Return [X, Y] of the center of cell containing provided text 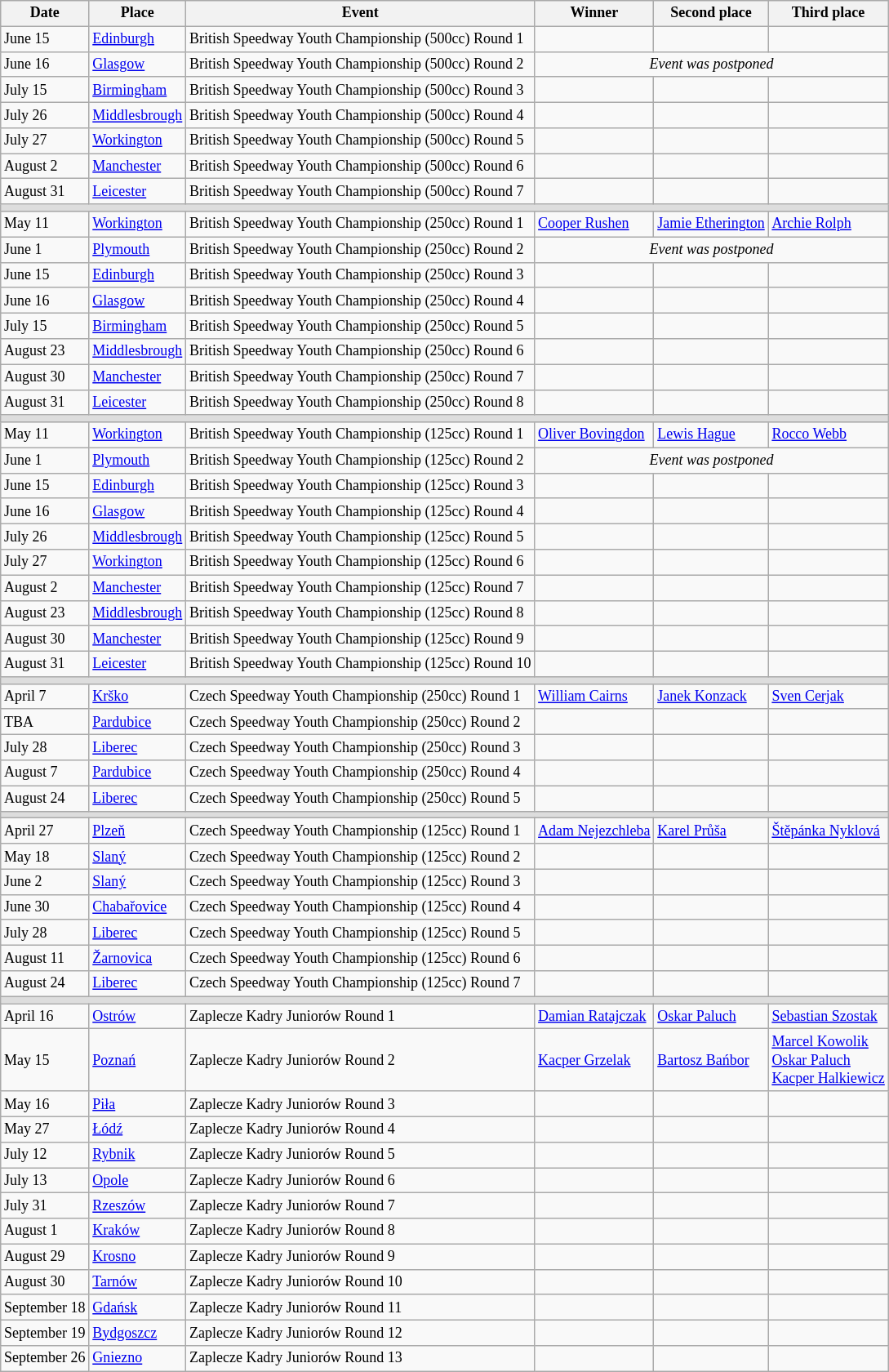
Czech Speedway Youth Championship (125cc) Round 1 [361, 831]
Cooper Rushen [594, 224]
Zaplecze Kadry Juniorów Round 3 [361, 1104]
British Speedway Youth Championship (250cc) Round 8 [361, 402]
September 18 [45, 1307]
Karel Průša [711, 831]
August 11 [45, 959]
Sven Cerjak [828, 696]
British Speedway Youth Championship (125cc) Round 9 [361, 639]
Bartosz Bańbor [711, 1060]
April 27 [45, 831]
British Speedway Youth Championship (125cc) Round 6 [361, 562]
Second place [711, 13]
May 16 [45, 1104]
Damian Ratajczak [594, 1016]
Lewis Hague [711, 434]
Czech Speedway Youth Championship (250cc) Round 1 [361, 696]
Gniezno [137, 1359]
Krško [137, 696]
May 18 [45, 856]
Place [137, 13]
Event [361, 13]
William Cairns [594, 696]
Oskar Paluch [711, 1016]
Czech Speedway Youth Championship (125cc) Round 5 [361, 933]
Zaplecze Kadry Juniorów Round 2 [361, 1060]
Zaplecze Kadry Juniorów Round 8 [361, 1232]
Zaplecze Kadry Juniorów Round 9 [361, 1256]
British Speedway Youth Championship (125cc) Round 10 [361, 663]
September 26 [45, 1359]
April 16 [45, 1016]
Zaplecze Kadry Juniorów Round 1 [361, 1016]
Czech Speedway Youth Championship (250cc) Round 4 [361, 773]
British Speedway Youth Championship (500cc) Round 5 [361, 140]
Czech Speedway Youth Championship (125cc) Round 6 [361, 959]
Czech Speedway Youth Championship (125cc) Round 7 [361, 983]
Rybnik [137, 1155]
June 30 [45, 906]
British Speedway Youth Championship (250cc) Round 4 [361, 301]
Plzeň [137, 831]
July 12 [45, 1155]
Czech Speedway Youth Championship (250cc) Round 2 [361, 722]
Opole [137, 1181]
Zaplecze Kadry Juniorów Round 4 [361, 1129]
September 19 [45, 1333]
British Speedway Youth Championship (125cc) Round 3 [361, 485]
Janek Konzack [711, 696]
British Speedway Youth Championship (250cc) Round 1 [361, 224]
British Speedway Youth Championship (500cc) Round 3 [361, 90]
Štěpánka Nyklová [828, 831]
Piła [137, 1104]
Winner [594, 13]
May 15 [45, 1060]
British Speedway Youth Championship (250cc) Round 5 [361, 325]
Zaplecze Kadry Juniorów Round 5 [361, 1155]
British Speedway Youth Championship (500cc) Round 6 [361, 167]
Gdańsk [137, 1307]
August 29 [45, 1256]
Łódź [137, 1129]
Tarnów [137, 1282]
Bydgoszcz [137, 1333]
May 27 [45, 1129]
British Speedway Youth Championship (500cc) Round 1 [361, 39]
July 31 [45, 1205]
Archie Rolph [828, 224]
Kraków [137, 1232]
August 1 [45, 1232]
June 2 [45, 882]
August 7 [45, 773]
British Speedway Youth Championship (250cc) Round 3 [361, 274]
British Speedway Youth Championship (125cc) Round 4 [361, 511]
Third place [828, 13]
Czech Speedway Youth Championship (125cc) Round 2 [361, 856]
Kacper Grzelak [594, 1060]
Rzeszów [137, 1205]
British Speedway Youth Championship (125cc) Round 1 [361, 434]
Chabařovice [137, 906]
April 7 [45, 696]
TBA [45, 722]
Rocco Webb [828, 434]
Czech Speedway Youth Championship (125cc) Round 4 [361, 906]
Zaplecze Kadry Juniorów Round 12 [361, 1333]
British Speedway Youth Championship (500cc) Round 2 [361, 64]
British Speedway Youth Championship (125cc) Round 2 [361, 461]
British Speedway Youth Championship (250cc) Round 7 [361, 377]
Oliver Bovingdon [594, 434]
Zaplecze Kadry Juniorów Round 13 [361, 1359]
Zaplecze Kadry Juniorów Round 7 [361, 1205]
Czech Speedway Youth Championship (125cc) Round 3 [361, 882]
British Speedway Youth Championship (500cc) Round 7 [361, 191]
July 13 [45, 1181]
Zaplecze Kadry Juniorów Round 11 [361, 1307]
Marcel Kowolik Oskar Paluch Kacper Halkiewicz [828, 1060]
Krosno [137, 1256]
Ostrów [137, 1016]
British Speedway Youth Championship (250cc) Round 2 [361, 250]
Zaplecze Kadry Juniorów Round 6 [361, 1181]
British Speedway Youth Championship (500cc) Round 4 [361, 114]
Sebastian Szostak [828, 1016]
British Speedway Youth Championship (125cc) Round 7 [361, 588]
British Speedway Youth Championship (125cc) Round 8 [361, 612]
Jamie Etherington [711, 224]
Czech Speedway Youth Championship (250cc) Round 3 [361, 748]
Zaplecze Kadry Juniorów Round 10 [361, 1282]
Date [45, 13]
Czech Speedway Youth Championship (250cc) Round 5 [361, 799]
British Speedway Youth Championship (250cc) Round 6 [361, 351]
Poznań [137, 1060]
British Speedway Youth Championship (125cc) Round 5 [361, 537]
Žarnovica [137, 959]
Adam Nejezchleba [594, 831]
